Extract the (x, y) coordinate from the center of the cell holding the provided text.  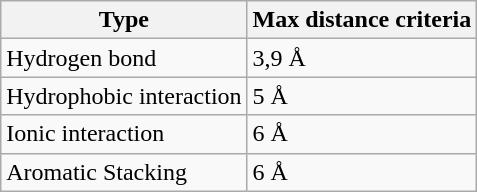
Hydrogen bond (124, 58)
Ionic interaction (124, 134)
Hydrophobic interaction (124, 96)
Type (124, 20)
3,9 Å (362, 58)
Max distance criteria (362, 20)
5 Å (362, 96)
Aromatic Stacking (124, 172)
